Return (X, Y) of the center of cell containing provided text 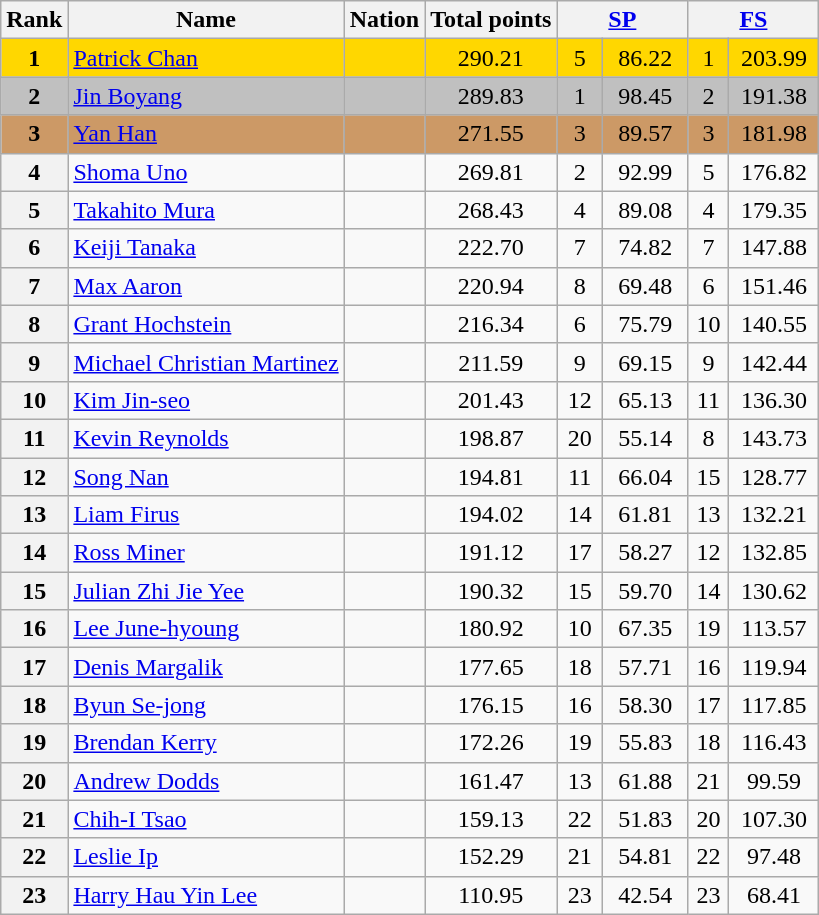
190.32 (491, 591)
147.88 (774, 248)
119.94 (774, 667)
132.21 (774, 515)
Shoma Uno (206, 172)
201.43 (491, 400)
59.70 (646, 591)
136.30 (774, 400)
Leslie Ip (206, 857)
222.70 (491, 248)
58.27 (646, 553)
152.29 (491, 857)
86.22 (646, 58)
Nation (384, 20)
89.08 (646, 210)
Yan Han (206, 134)
Jin Boyang (206, 96)
69.15 (646, 362)
Ross Miner (206, 553)
Max Aaron (206, 286)
Name (206, 20)
Rank (34, 20)
55.83 (646, 743)
Takahito Mura (206, 210)
143.73 (774, 438)
269.81 (491, 172)
107.30 (774, 819)
194.81 (491, 477)
Total points (491, 20)
128.77 (774, 477)
211.59 (491, 362)
177.65 (491, 667)
140.55 (774, 324)
271.55 (491, 134)
268.43 (491, 210)
161.47 (491, 781)
Song Nan (206, 477)
151.46 (774, 286)
Kim Jin-seo (206, 400)
110.95 (491, 895)
216.34 (491, 324)
54.81 (646, 857)
Brendan Kerry (206, 743)
65.13 (646, 400)
113.57 (774, 629)
Keiji Tanaka (206, 248)
289.83 (491, 96)
176.15 (491, 705)
191.38 (774, 96)
Patrick Chan (206, 58)
130.62 (774, 591)
58.30 (646, 705)
61.81 (646, 515)
116.43 (774, 743)
Liam Firus (206, 515)
Grant Hochstein (206, 324)
Chih-I Tsao (206, 819)
Julian Zhi Jie Yee (206, 591)
68.41 (774, 895)
74.82 (646, 248)
191.12 (491, 553)
Byun Se-jong (206, 705)
Michael Christian Martinez (206, 362)
97.48 (774, 857)
66.04 (646, 477)
89.57 (646, 134)
194.02 (491, 515)
55.14 (646, 438)
203.99 (774, 58)
176.82 (774, 172)
51.83 (646, 819)
69.48 (646, 286)
172.26 (491, 743)
57.71 (646, 667)
75.79 (646, 324)
Kevin Reynolds (206, 438)
Lee June-hyoung (206, 629)
92.99 (646, 172)
98.45 (646, 96)
SP (622, 20)
179.35 (774, 210)
159.13 (491, 819)
117.85 (774, 705)
67.35 (646, 629)
Andrew Dodds (206, 781)
Denis Margalik (206, 667)
Harry Hau Yin Lee (206, 895)
198.87 (491, 438)
290.21 (491, 58)
220.94 (491, 286)
142.44 (774, 362)
42.54 (646, 895)
99.59 (774, 781)
180.92 (491, 629)
181.98 (774, 134)
132.85 (774, 553)
61.88 (646, 781)
FS (754, 20)
